Output the [X, Y] coordinate of the center of the cell containing the given text.  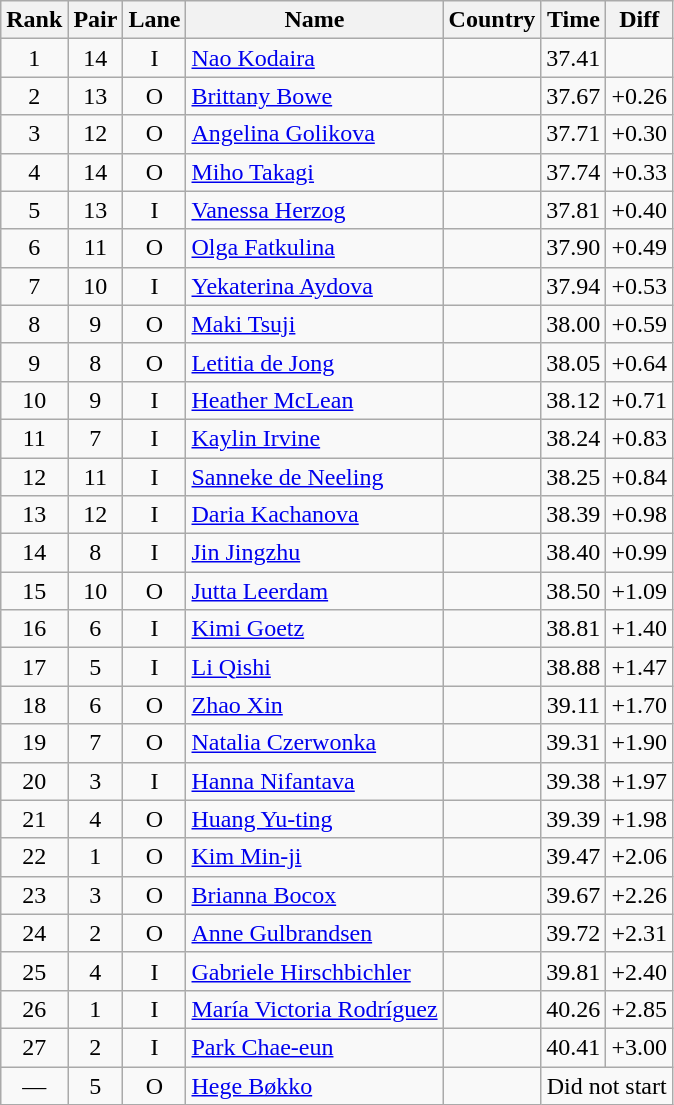
+0.83 [640, 438]
24 [34, 933]
Jutta Leerdam [314, 591]
Rank [34, 20]
39.72 [574, 933]
Huang Yu-ting [314, 819]
38.88 [574, 667]
+0.59 [640, 324]
+1.70 [640, 705]
Daria Kachanova [314, 515]
Miho Takagi [314, 172]
Brianna Bocox [314, 895]
+0.26 [640, 96]
Did not start [607, 1085]
Kimi Goetz [314, 629]
Name [314, 20]
+0.71 [640, 400]
+0.49 [640, 248]
39.38 [574, 781]
Anne Gulbrandsen [314, 933]
+1.47 [640, 667]
Natalia Czerwonka [314, 743]
38.50 [574, 591]
Sanneke de Neeling [314, 477]
18 [34, 705]
— [34, 1085]
+1.09 [640, 591]
37.41 [574, 58]
17 [34, 667]
+0.64 [640, 362]
+1.97 [640, 781]
39.39 [574, 819]
37.67 [574, 96]
38.00 [574, 324]
+2.06 [640, 857]
38.40 [574, 553]
Maki Tsuji [314, 324]
40.41 [574, 1047]
23 [34, 895]
Time [574, 20]
Park Chae-eun [314, 1047]
Hanna Nifantava [314, 781]
37.90 [574, 248]
22 [34, 857]
Yekaterina Aydova [314, 286]
38.05 [574, 362]
Kim Min-ji [314, 857]
Letitia de Jong [314, 362]
Kaylin Irvine [314, 438]
19 [34, 743]
21 [34, 819]
Diff [640, 20]
+2.26 [640, 895]
+0.30 [640, 134]
Heather McLean [314, 400]
Angelina Golikova [314, 134]
38.25 [574, 477]
Li Qishi [314, 667]
Zhao Xin [314, 705]
27 [34, 1047]
40.26 [574, 1009]
39.81 [574, 971]
Gabriele Hirschbichler [314, 971]
Lane [154, 20]
+0.33 [640, 172]
39.11 [574, 705]
16 [34, 629]
Jin Jingzhu [314, 553]
38.12 [574, 400]
Brittany Bowe [314, 96]
+0.84 [640, 477]
37.74 [574, 172]
María Victoria Rodríguez [314, 1009]
Vanessa Herzog [314, 210]
+2.85 [640, 1009]
39.47 [574, 857]
+1.98 [640, 819]
+3.00 [640, 1047]
38.81 [574, 629]
Olga Fatkulina [314, 248]
26 [34, 1009]
+0.99 [640, 553]
20 [34, 781]
39.31 [574, 743]
39.67 [574, 895]
37.94 [574, 286]
+0.53 [640, 286]
+2.40 [640, 971]
+1.40 [640, 629]
Hege Bøkko [314, 1085]
+0.98 [640, 515]
37.81 [574, 210]
15 [34, 591]
+1.90 [640, 743]
37.71 [574, 134]
+2.31 [640, 933]
Pair [96, 20]
+0.40 [640, 210]
Nao Kodaira [314, 58]
38.39 [574, 515]
25 [34, 971]
38.24 [574, 438]
Country [492, 20]
